Locate the cell with the specified text and output its (X, Y) center coordinate. 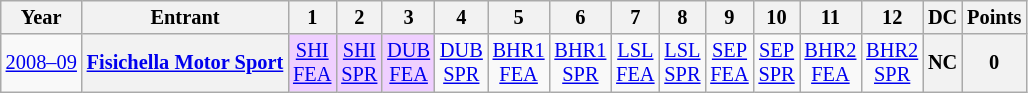
10 (777, 17)
2 (359, 17)
Fisichella Motor Sport (185, 63)
12 (892, 17)
LSLSPR (682, 63)
2008–09 (42, 63)
9 (729, 17)
6 (580, 17)
Points (994, 17)
SEPSPR (777, 63)
BHR2FEA (831, 63)
SHISPR (359, 63)
LSLFEA (635, 63)
7 (635, 17)
11 (831, 17)
4 (462, 17)
5 (519, 17)
NC (942, 63)
0 (994, 63)
Entrant (185, 17)
BHR1SPR (580, 63)
Year (42, 17)
DUBSPR (462, 63)
8 (682, 17)
1 (312, 17)
BHR1FEA (519, 63)
3 (408, 17)
DC (942, 17)
SHIFEA (312, 63)
DUBFEA (408, 63)
SEPFEA (729, 63)
BHR2SPR (892, 63)
